Return (X, Y) of the center of cell containing provided text 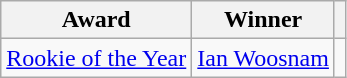
Winner (264, 20)
Ian Woosnam (264, 58)
Award (96, 20)
Rookie of the Year (96, 58)
